Output the (X, Y) coordinate of the center of the cell containing the given text.  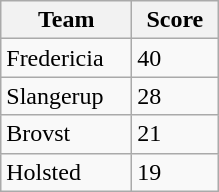
Slangerup (66, 96)
19 (175, 172)
Brovst (66, 134)
28 (175, 96)
Score (175, 20)
40 (175, 58)
21 (175, 134)
Fredericia (66, 58)
Team (66, 20)
Holsted (66, 172)
